For the text-containing cell, return its midpoint in [X, Y] coordinate format. 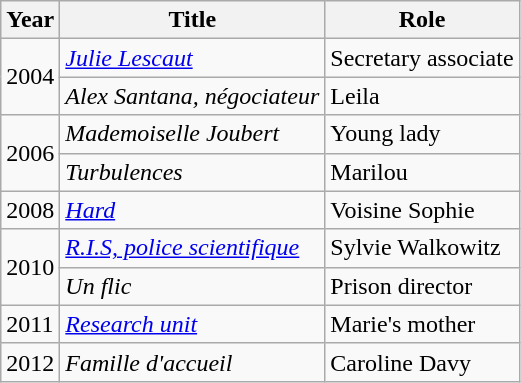
Mademoiselle Joubert [192, 134]
Alex Santana, négociateur [192, 96]
Marilou [422, 172]
Turbulences [192, 172]
2010 [30, 267]
2008 [30, 210]
Young lady [422, 134]
Caroline Davy [422, 362]
2012 [30, 362]
Title [192, 20]
Year [30, 20]
Prison director [422, 286]
R.I.S, police scientifique [192, 248]
Un flic [192, 286]
2004 [30, 77]
2006 [30, 153]
Marie's mother [422, 324]
Voisine Sophie [422, 210]
2011 [30, 324]
Research unit [192, 324]
Secretary associate [422, 58]
Role [422, 20]
Famille d'accueil [192, 362]
Leila [422, 96]
Sylvie Walkowitz [422, 248]
Hard [192, 210]
Julie Lescaut [192, 58]
